Search for the cell housing the specified text and yield its [x, y] center coordinate. 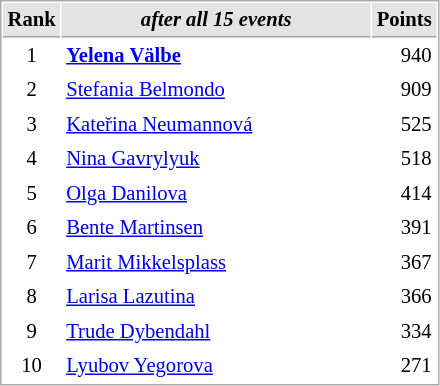
1 [32, 56]
8 [32, 296]
391 [404, 228]
9 [32, 332]
Stefania Belmondo [216, 90]
271 [404, 366]
Kateřina Neumannová [216, 124]
7 [32, 262]
909 [404, 90]
after all 15 events [216, 20]
Marit Mikkelsplass [216, 262]
367 [404, 262]
3 [32, 124]
5 [32, 194]
Olga Danilova [216, 194]
366 [404, 296]
Rank [32, 20]
940 [404, 56]
Nina Gavrylyuk [216, 158]
Bente Martinsen [216, 228]
Yelena Välbe [216, 56]
Points [404, 20]
334 [404, 332]
10 [32, 366]
414 [404, 194]
525 [404, 124]
Trude Dybendahl [216, 332]
Lyubov Yegorova [216, 366]
6 [32, 228]
518 [404, 158]
Larisa Lazutina [216, 296]
2 [32, 90]
4 [32, 158]
